Locate the cell with the specified text and output its [x, y] center coordinate. 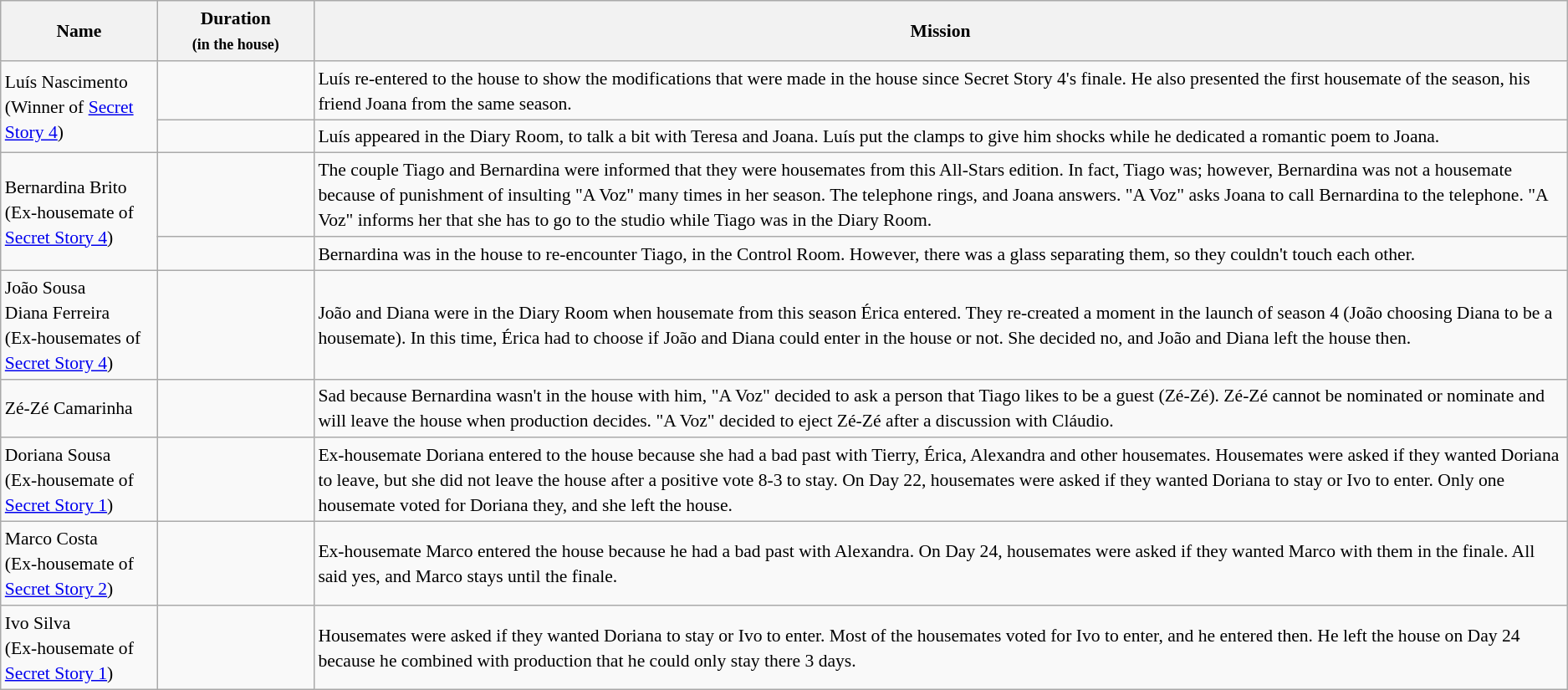
Doriana Sousa(Ex-housemate of Secret Story 1) [79, 480]
Name [79, 31]
João SousaDiana Ferreira(Ex-housemates of Secret Story 4) [79, 325]
Duration(in the house) [236, 31]
Bernardina Brito(Ex-housemate of Secret Story 4) [79, 212]
Ivo Silva(Ex-housemate of Secret Story 1) [79, 647]
Marco Costa(Ex-housemate of Secret Story 2) [79, 564]
Zé-Zé Camarinha [79, 408]
Mission [940, 31]
Luís Nascimento(Winner of Secret Story 4) [79, 107]
